Find where the given text appears and provide that cell's center as (X, Y) coordinate. 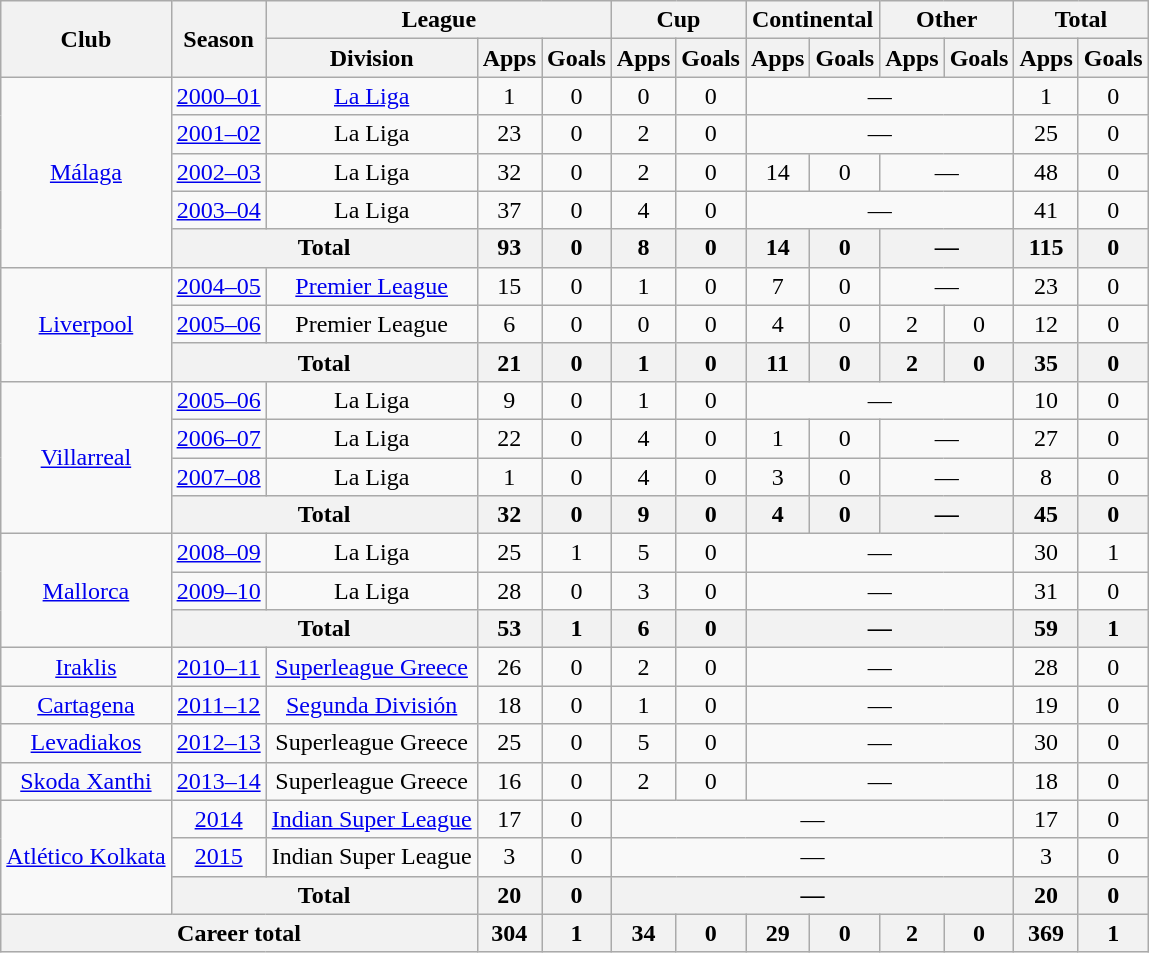
Other (947, 20)
2002–03 (218, 172)
Club (86, 39)
10 (1046, 400)
League (438, 20)
2013–14 (218, 781)
2010–11 (218, 667)
Villarreal (86, 457)
304 (509, 933)
369 (1046, 933)
Mallorca (86, 591)
Division (372, 58)
2003–04 (218, 210)
Atlético Kolkata (86, 857)
22 (509, 438)
2007–08 (218, 477)
Cup (678, 20)
Skoda Xanthi (86, 781)
2000–01 (218, 96)
2008–09 (218, 553)
59 (1046, 629)
16 (509, 781)
26 (509, 667)
53 (509, 629)
41 (1046, 210)
11 (778, 362)
Continental (813, 20)
Season (218, 39)
115 (1046, 248)
2001–02 (218, 134)
Levadiakos (86, 743)
Liverpool (86, 324)
93 (509, 248)
2012–13 (218, 743)
2011–12 (218, 705)
2014 (218, 819)
7 (778, 286)
34 (643, 933)
15 (509, 286)
2009–10 (218, 591)
2004–05 (218, 286)
29 (778, 933)
21 (509, 362)
Career total (239, 933)
Málaga (86, 172)
27 (1046, 438)
31 (1046, 591)
12 (1046, 324)
45 (1046, 515)
Segunda División (372, 705)
19 (1046, 705)
Cartagena (86, 705)
Iraklis (86, 667)
37 (509, 210)
2006–07 (218, 438)
2015 (218, 857)
48 (1046, 172)
35 (1046, 362)
